Output the [X, Y] coordinate of the center of the cell containing the given text.  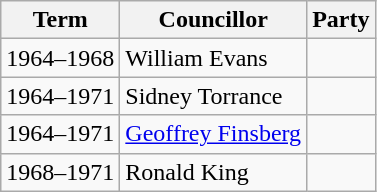
1968–1971 [60, 172]
1964–1968 [60, 58]
Party [341, 20]
Term [60, 20]
Ronald King [214, 172]
Councillor [214, 20]
William Evans [214, 58]
Geoffrey Finsberg [214, 134]
Sidney Torrance [214, 96]
